Provide the [x, y] coordinate of the cell's center where the given text is located.  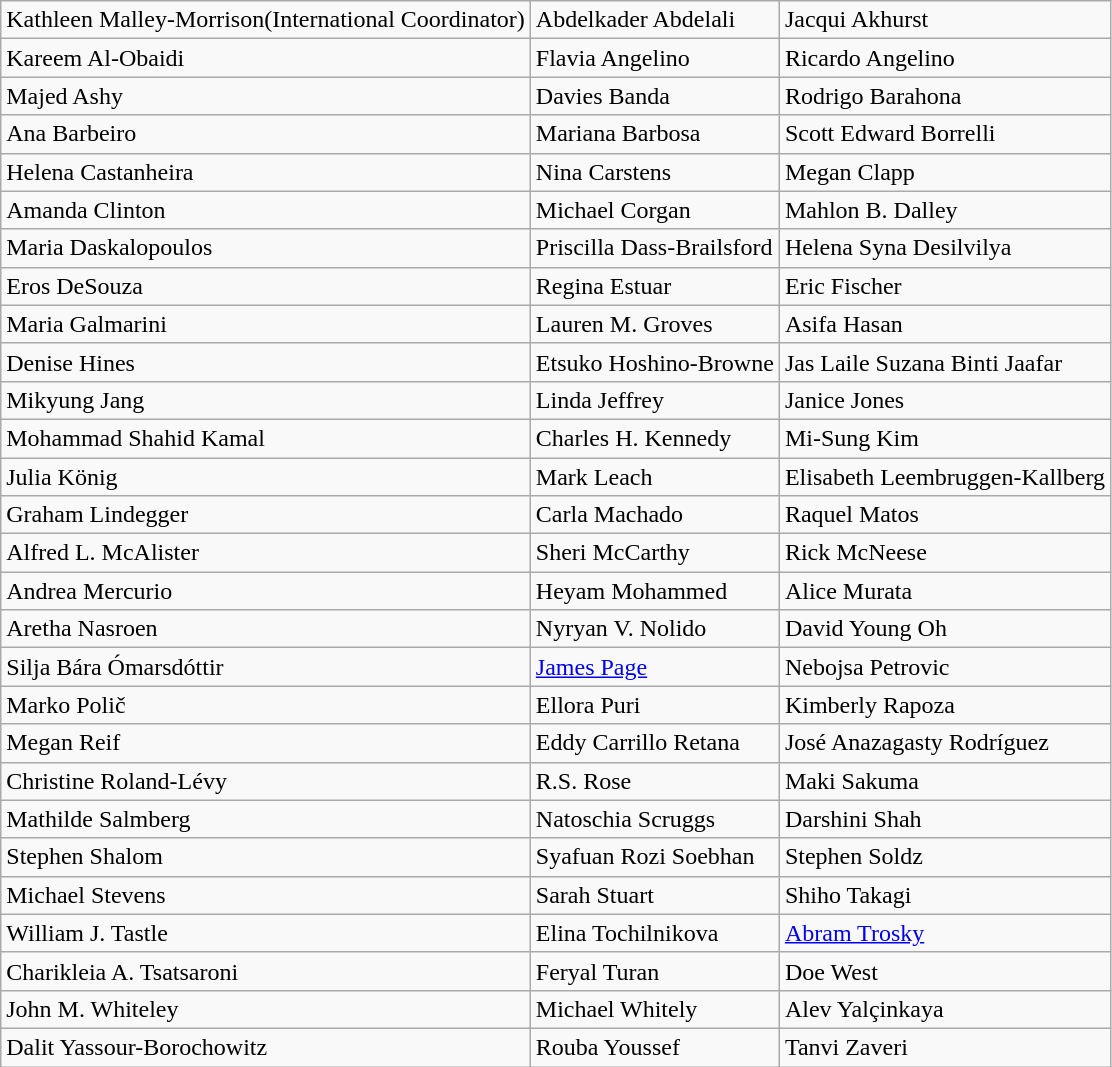
Mathilde Salmberg [266, 819]
Mohammad Shahid Kamal [266, 438]
Alice Murata [944, 591]
Stephen Soldz [944, 857]
Shiho Takagi [944, 895]
Davies Banda [654, 96]
Abdelkader Abdelali [654, 20]
Alfred L. McAlister [266, 553]
Darshini Shah [944, 819]
Kimberly Rapoza [944, 705]
Nebojsa Petrovic [944, 667]
Mi-Sung Kim [944, 438]
Syafuan Rozi Soebhan [654, 857]
Rodrigo Barahona [944, 96]
Michael Stevens [266, 895]
Eric Fischer [944, 286]
Sheri McCarthy [654, 553]
José Anazagasty Rodríguez [944, 743]
Megan Reif [266, 743]
Flavia Angelino [654, 58]
Asifa Hasan [944, 324]
Mahlon B. Dalley [944, 210]
Majed Ashy [266, 96]
Andrea Mercurio [266, 591]
Abram Trosky [944, 933]
Charles H. Kennedy [654, 438]
Carla Machado [654, 515]
Marko Polič [266, 705]
Amanda Clinton [266, 210]
Maki Sakuma [944, 781]
Tanvi Zaveri [944, 1047]
Eddy Carrillo Retana [654, 743]
Rick McNeese [944, 553]
Scott Edward Borrelli [944, 134]
Nina Carstens [654, 172]
Janice Jones [944, 400]
Helena Syna Desilvilya [944, 248]
Doe West [944, 971]
Ricardo Angelino [944, 58]
James Page [654, 667]
Mikyung Jang [266, 400]
Etsuko Hoshino-Browne [654, 362]
Kareem Al-Obaidi [266, 58]
Maria Galmarini [266, 324]
Denise Hines [266, 362]
Silja Bára Ómarsdóttir [266, 667]
Priscilla Dass-Brailsford [654, 248]
Jacqui Akhurst [944, 20]
Mark Leach [654, 477]
Charikleia A. Tsatsaroni [266, 971]
David Young Oh [944, 629]
Maria Daskalopoulos [266, 248]
Natoschia Scruggs [654, 819]
Feryal Turan [654, 971]
Mariana Barbosa [654, 134]
Dalit Yassour-Borochowitz [266, 1047]
Stephen Shalom [266, 857]
Aretha Nasroen [266, 629]
John M. Whiteley [266, 1009]
Regina Estuar [654, 286]
Elisabeth Leembruggen-Kallberg [944, 477]
Sarah Stuart [654, 895]
Graham Lindegger [266, 515]
Heyam Mohammed [654, 591]
Elina Tochilnikova [654, 933]
Alev Yalçinkaya [944, 1009]
Jas Laile Suzana Binti Jaafar [944, 362]
Eros DeSouza [266, 286]
William J. Tastle [266, 933]
Kathleen Malley-Morrison(International Coordinator) [266, 20]
Megan Clapp [944, 172]
Michael Corgan [654, 210]
Rouba Youssef [654, 1047]
Nyryan V. Nolido [654, 629]
Julia König [266, 477]
Ana Barbeiro [266, 134]
Lauren M. Groves [654, 324]
Raquel Matos [944, 515]
Linda Jeffrey [654, 400]
R.S. Rose [654, 781]
Helena Castanheira [266, 172]
Ellora Puri [654, 705]
Michael Whitely [654, 1009]
Christine Roland-Lévy [266, 781]
